From the cell containing the given text, extract its center point as (X, Y) coordinate. 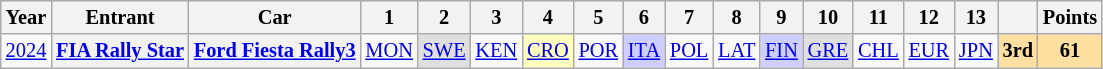
61 (1070, 51)
SWE (444, 51)
MON (388, 51)
CRO (548, 51)
6 (644, 17)
10 (828, 17)
8 (736, 17)
Car (275, 17)
7 (689, 17)
9 (782, 17)
2024 (26, 51)
EUR (929, 51)
LAT (736, 51)
POL (689, 51)
ITA (644, 51)
POR (598, 51)
Points (1070, 17)
3rd (1018, 51)
13 (976, 17)
Entrant (120, 17)
12 (929, 17)
3 (496, 17)
FIA Rally Star (120, 51)
5 (598, 17)
GRE (828, 51)
2 (444, 17)
4 (548, 17)
1 (388, 17)
11 (878, 17)
FIN (782, 51)
Year (26, 17)
Ford Fiesta Rally3 (275, 51)
JPN (976, 51)
CHL (878, 51)
KEN (496, 51)
